Locate the cell with the specified text and output its (x, y) center coordinate. 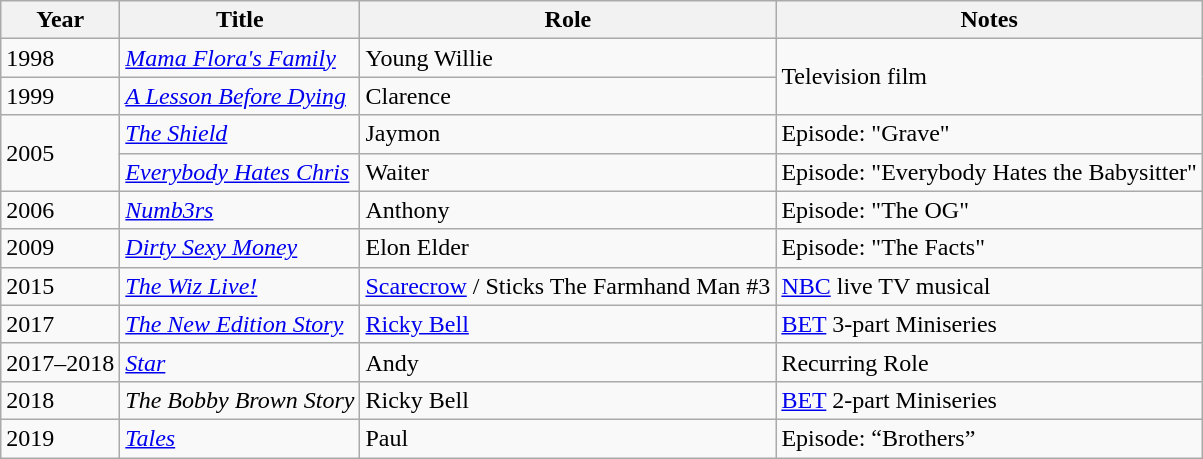
Young Willie (568, 58)
Andy (568, 362)
The Wiz Live! (240, 286)
BET 2-part Miniseries (990, 400)
NBC live TV musical (990, 286)
Star (240, 362)
Role (568, 20)
2015 (60, 286)
2005 (60, 153)
1998 (60, 58)
Mama Flora's Family (240, 58)
2019 (60, 438)
2017–2018 (60, 362)
The New Edition Story (240, 324)
Everybody Hates Chris (240, 172)
Scarecrow / Sticks The Farmhand Man #3 (568, 286)
The Bobby Brown Story (240, 400)
Tales (240, 438)
A Lesson Before Dying (240, 96)
Dirty Sexy Money (240, 248)
Episode: “Brothers” (990, 438)
Numb3rs (240, 210)
Clarence (568, 96)
Elon Elder (568, 248)
Episode: "The Facts" (990, 248)
2017 (60, 324)
Title (240, 20)
Jaymon (568, 134)
2009 (60, 248)
Episode: "The OG" (990, 210)
Episode: "Everybody Hates the Babysitter" (990, 172)
BET 3-part Miniseries (990, 324)
Year (60, 20)
Recurring Role (990, 362)
2018 (60, 400)
Waiter (568, 172)
Episode: "Grave" (990, 134)
Television film (990, 77)
1999 (60, 96)
Notes (990, 20)
Paul (568, 438)
Anthony (568, 210)
The Shield (240, 134)
2006 (60, 210)
